Extract the [X, Y] coordinate from the center of the cell holding the provided text.  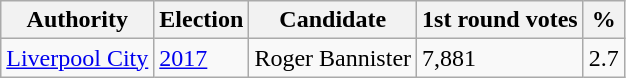
Candidate [333, 20]
2017 [202, 58]
% [604, 20]
Liverpool City [78, 58]
Authority [78, 20]
7,881 [500, 58]
Roger Bannister [333, 58]
1st round votes [500, 20]
Election [202, 20]
2.7 [604, 58]
